Scan for the cell matching the given text and deliver its [X, Y] coordinate at center. 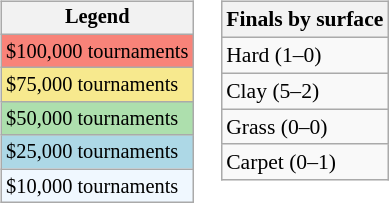
$10,000 tournaments [97, 186]
$50,000 tournaments [97, 119]
$25,000 tournaments [97, 152]
Clay (5–2) [304, 91]
Grass (0–0) [304, 127]
Hard (1–0) [304, 55]
Carpet (0–1) [304, 162]
$100,000 tournaments [97, 51]
Finals by surface [304, 20]
$75,000 tournaments [97, 85]
Legend [97, 18]
